Return the [x, y] coordinate for the center point of the cell that contains the specified text.  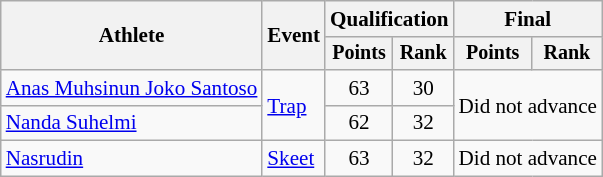
Qualification [389, 18]
Final [528, 18]
Anas Muhsinun Joko Santoso [132, 88]
30 [424, 88]
Nasrudin [132, 158]
62 [359, 122]
Athlete [132, 36]
Trap [294, 106]
Event [294, 36]
Nanda Suhelmi [132, 122]
Skeet [294, 158]
